Search for the cell housing the specified text and yield its [X, Y] center coordinate. 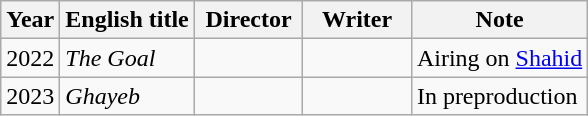
Note [499, 20]
2022 [30, 58]
Writer [358, 20]
Director [248, 20]
In preproduction [499, 96]
Airing on Shahid [499, 58]
2023 [30, 96]
Year [30, 20]
English title [127, 20]
The Goal [127, 58]
Ghayeb [127, 96]
